Locate the cell with the specified text and output its [X, Y] center coordinate. 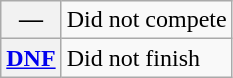
Did not finish [146, 58]
— [31, 20]
Did not compete [146, 20]
DNF [31, 58]
